Scan for the cell matching the given text and deliver its [x, y] coordinate at center. 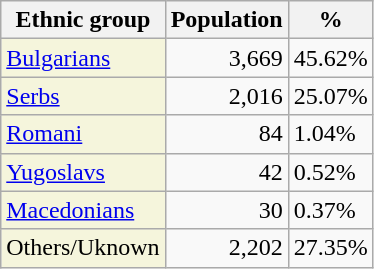
42 [226, 172]
Others/Uknown [83, 248]
3,669 [226, 58]
% [330, 20]
0.52% [330, 172]
Serbs [83, 96]
Bulgarians [83, 58]
Macedonians [83, 210]
Ethnic group [83, 20]
0.37% [330, 210]
2,202 [226, 248]
30 [226, 210]
Romani [83, 134]
84 [226, 134]
27.35% [330, 248]
1.04% [330, 134]
Yugoslavs [83, 172]
45.62% [330, 58]
Population [226, 20]
25.07% [330, 96]
2,016 [226, 96]
